From the cell containing the given text, extract its center point as [x, y] coordinate. 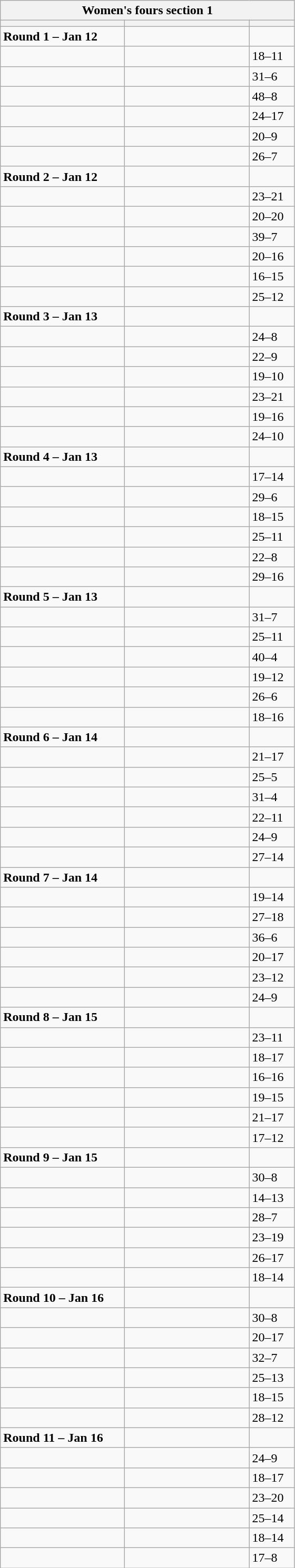
19–16 [272, 417]
Round 6 – Jan 14 [63, 737]
23–20 [272, 1498]
16–16 [272, 1077]
19–12 [272, 677]
Round 10 – Jan 16 [63, 1298]
18–11 [272, 56]
27–14 [272, 857]
22–9 [272, 357]
20–20 [272, 216]
Round 7 – Jan 14 [63, 877]
26–17 [272, 1258]
29–16 [272, 577]
29–6 [272, 497]
19–14 [272, 897]
25–5 [272, 777]
31–6 [272, 76]
24–10 [272, 437]
36–6 [272, 937]
26–6 [272, 697]
20–16 [272, 257]
25–14 [272, 1518]
Round 9 – Jan 15 [63, 1157]
Round 5 – Jan 13 [63, 597]
22–8 [272, 557]
Women's fours section 1 [147, 11]
40–4 [272, 657]
Round 2 – Jan 12 [63, 176]
Round 4 – Jan 13 [63, 457]
14–13 [272, 1198]
27–18 [272, 917]
25–13 [272, 1378]
19–10 [272, 377]
17–12 [272, 1137]
31–7 [272, 617]
24–17 [272, 116]
39–7 [272, 236]
Round 3 – Jan 13 [63, 317]
24–8 [272, 337]
17–8 [272, 1558]
20–9 [272, 136]
31–4 [272, 797]
19–15 [272, 1097]
23–11 [272, 1037]
28–12 [272, 1418]
26–7 [272, 156]
48–8 [272, 96]
25–12 [272, 297]
23–19 [272, 1238]
28–7 [272, 1218]
22–11 [272, 817]
Round 1 – Jan 12 [63, 36]
16–15 [272, 277]
23–12 [272, 977]
17–14 [272, 477]
18–16 [272, 717]
32–7 [272, 1358]
Round 11 – Jan 16 [63, 1438]
Round 8 – Jan 15 [63, 1017]
